Return [X, Y] of the center of cell containing provided text 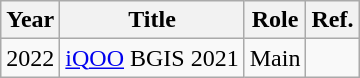
Title [152, 20]
Main [275, 58]
Year [30, 20]
iQOO BGIS 2021 [152, 58]
2022 [30, 58]
Role [275, 20]
Ref. [332, 20]
